Scan for the cell matching the given text and deliver its [x, y] coordinate at center. 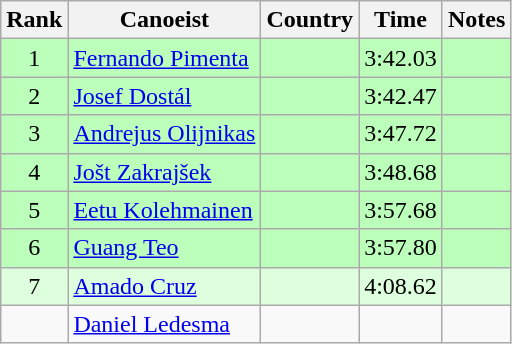
Rank [34, 20]
Guang Teo [164, 248]
Jošt Zakrajšek [164, 172]
2 [34, 96]
6 [34, 248]
Notes [476, 20]
Canoeist [164, 20]
3:42.47 [401, 96]
Eetu Kolehmainen [164, 210]
3:57.80 [401, 248]
3:57.68 [401, 210]
Country [310, 20]
3:48.68 [401, 172]
3:42.03 [401, 58]
Josef Dostál [164, 96]
3:47.72 [401, 134]
4:08.62 [401, 286]
Andrejus Olijnikas [164, 134]
Daniel Ledesma [164, 324]
1 [34, 58]
3 [34, 134]
7 [34, 286]
Fernando Pimenta [164, 58]
Amado Cruz [164, 286]
4 [34, 172]
Time [401, 20]
5 [34, 210]
